Pinpoint the cell where the given text exists, returning its [X, Y] midpoint coordinate. 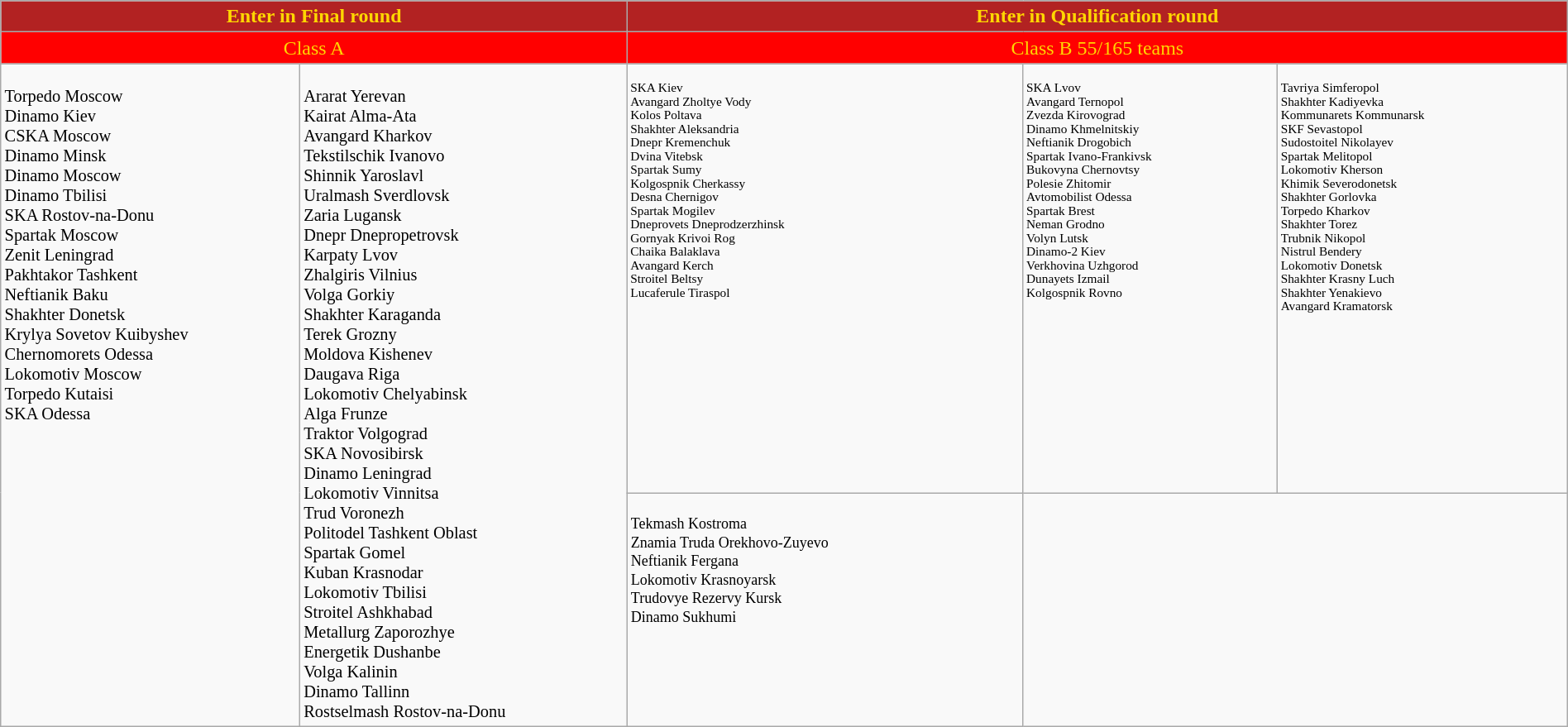
Class A [314, 48]
Enter in Final round [314, 17]
Enter in Qualification round [1098, 17]
Class B 55/165 teams [1098, 48]
Tekmash Kostroma Znamia Truda Orekhovo-Zuyevo Neftianik Fergana Lokomotiv Krasnoyarsk Trudovye Rezervy Kursk Dinamo Sukhumi [825, 610]
